Output the [X, Y] coordinate of the center of the cell containing the given text.  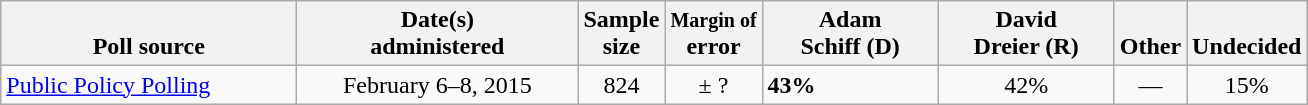
DavidDreier (R) [1026, 34]
824 [622, 85]
Margin oferror [714, 34]
43% [850, 85]
Public Policy Polling [149, 85]
Date(s)administered [438, 34]
42% [1026, 85]
Poll source [149, 34]
February 6–8, 2015 [438, 85]
Other [1150, 34]
Undecided [1247, 34]
— [1150, 85]
15% [1247, 85]
Samplesize [622, 34]
AdamSchiff (D) [850, 34]
± ? [714, 85]
